Determine the (X, Y) coordinate at the center of the cell enclosing the given text.  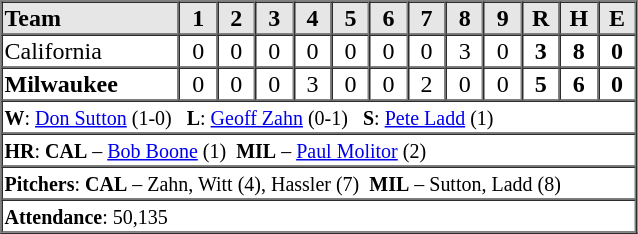
Pitchers: CAL – Zahn, Witt (4), Hassler (7) MIL – Sutton, Ladd (8) (319, 182)
7 (427, 18)
R (541, 18)
Milwaukee (91, 84)
E (617, 18)
Team (91, 18)
Attendance: 50,135 (319, 216)
4 (312, 18)
9 (503, 18)
H (579, 18)
W: Don Sutton (1-0) L: Geoff Zahn (0-1) S: Pete Ladd (1) (319, 116)
HR: CAL – Bob Boone (1) MIL – Paul Molitor (2) (319, 150)
1 (198, 18)
California (91, 50)
